Determine the (X, Y) coordinate at the center of the cell enclosing the given text.  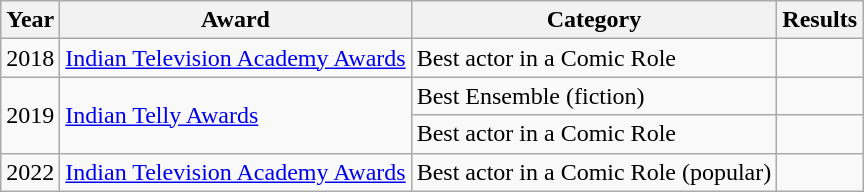
2019 (30, 115)
Best actor in a Comic Role (popular) (594, 172)
2022 (30, 172)
Best Ensemble (fiction) (594, 96)
Category (594, 20)
Year (30, 20)
Indian Telly Awards (236, 115)
Results (820, 20)
2018 (30, 58)
Award (236, 20)
